Extract the (X, Y) coordinate from the center of the cell holding the provided text.  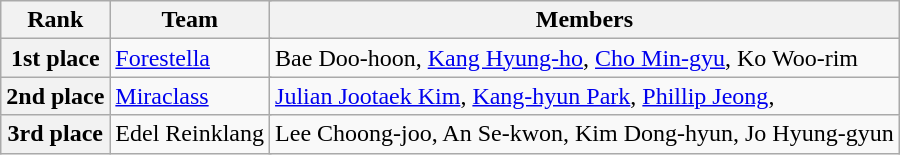
1st place (56, 58)
Julian Jootaek Kim, Kang-hyun Park, Phillip Jeong, (585, 96)
3rd place (56, 134)
Forestella (190, 58)
Miraclass (190, 96)
2nd place (56, 96)
Bae Doo-hoon, Kang Hyung-ho, Cho Min-gyu, Ko Woo-rim (585, 58)
Lee Choong-joo, An Se-kwon, Kim Dong-hyun, Jo Hyung-gyun (585, 134)
Team (190, 20)
Rank (56, 20)
Members (585, 20)
Edel Reinklang (190, 134)
